Pinpoint the cell where the given text exists, returning its [X, Y] midpoint coordinate. 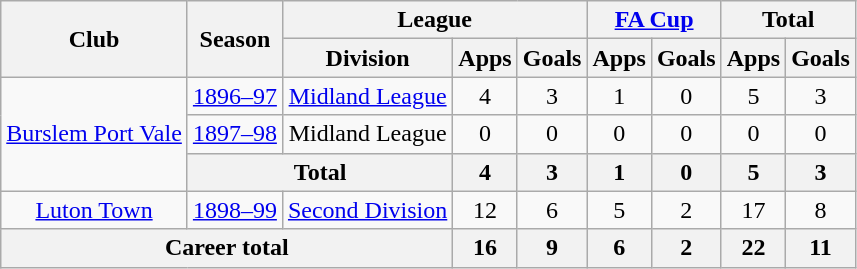
Club [94, 39]
16 [485, 248]
1898–99 [234, 210]
Luton Town [94, 210]
1897–98 [234, 134]
12 [485, 210]
9 [552, 248]
1896–97 [234, 96]
Career total [227, 248]
Second Division [367, 210]
11 [821, 248]
Burslem Port Vale [94, 134]
FA Cup [654, 20]
17 [753, 210]
8 [821, 210]
22 [753, 248]
Season [234, 39]
Division [367, 58]
League [434, 20]
